Scan for the cell matching the given text and deliver its (x, y) coordinate at center. 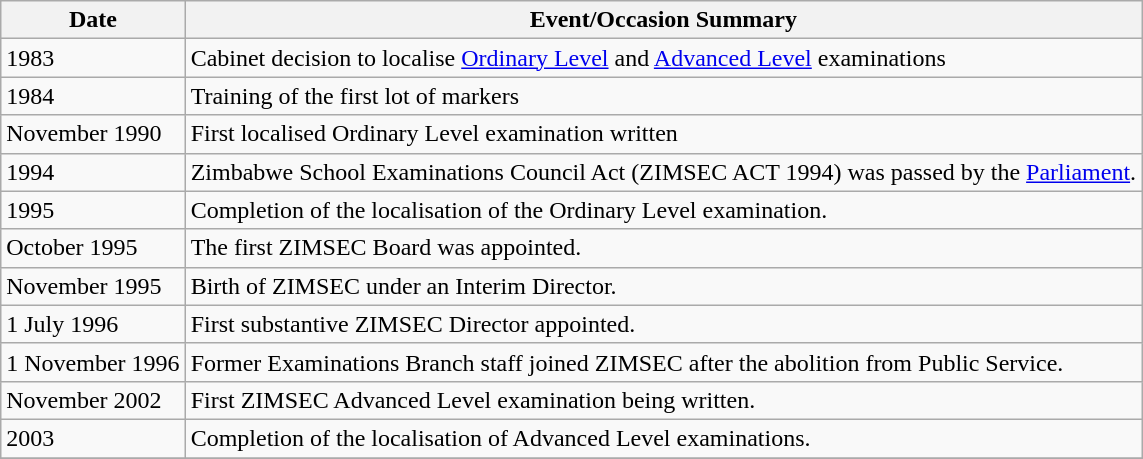
The first ZIMSEC Board was appointed. (664, 248)
Cabinet decision to localise Ordinary Level and Advanced Level examinations (664, 58)
Completion of the localisation of Advanced Level examinations. (664, 438)
First localised Ordinary Level examination written (664, 134)
1 November 1996 (93, 362)
2003 (93, 438)
November 1990 (93, 134)
Training of the first lot of markers (664, 96)
1995 (93, 210)
Completion of the localisation of the Ordinary Level examination. (664, 210)
Zimbabwe School Examinations Council Act (ZIMSEC ACT 1994) was passed by the Parliament. (664, 172)
October 1995 (93, 248)
November 2002 (93, 400)
Former Examinations Branch staff joined ZIMSEC after the abolition from Public Service. (664, 362)
1994 (93, 172)
Date (93, 20)
1984 (93, 96)
First ZIMSEC Advanced Level examination being written. (664, 400)
November 1995 (93, 286)
1983 (93, 58)
First substantive ZIMSEC Director appointed. (664, 324)
Event/Occasion Summary (664, 20)
1 July 1996 (93, 324)
Birth of ZIMSEC under an Interim Director. (664, 286)
